Find where the given text appears and provide that cell's center as [x, y] coordinate. 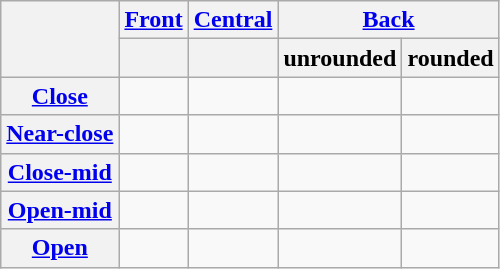
Close [60, 96]
Open [60, 248]
rounded [450, 58]
Front [154, 20]
unrounded [340, 58]
Close-mid [60, 172]
Back [388, 20]
Central [233, 20]
Near-close [60, 134]
Open-mid [60, 210]
